Identify which cell holds the provided text, then report its (X, Y) central coordinate. 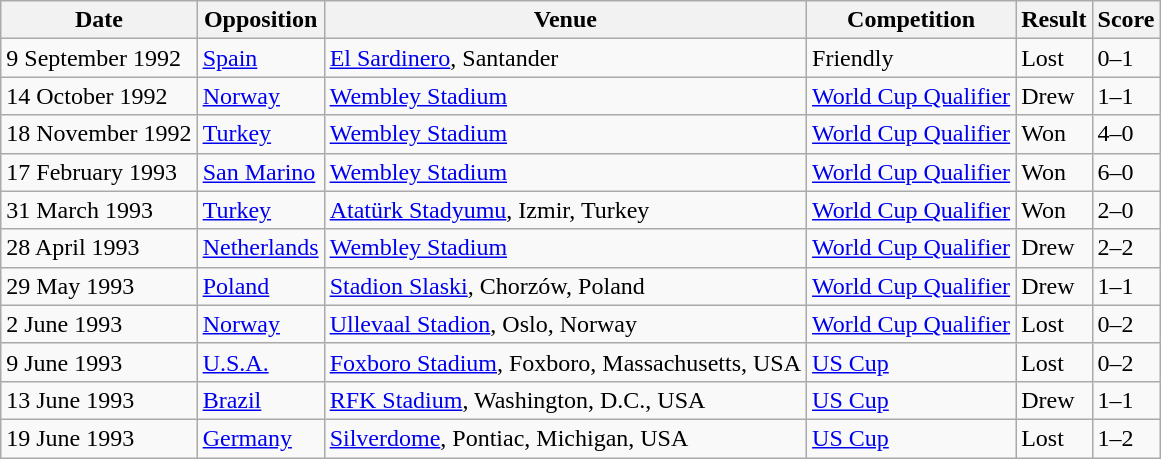
17 February 1993 (99, 172)
19 June 1993 (99, 438)
Score (1126, 20)
Opposition (260, 20)
0–1 (1126, 58)
Date (99, 20)
2–2 (1126, 248)
1–2 (1126, 438)
Brazil (260, 400)
29 May 1993 (99, 286)
28 April 1993 (99, 248)
14 October 1992 (99, 96)
Germany (260, 438)
Competition (912, 20)
Poland (260, 286)
Netherlands (260, 248)
13 June 1993 (99, 400)
U.S.A. (260, 362)
El Sardinero, Santander (565, 58)
Friendly (912, 58)
Result (1054, 20)
9 June 1993 (99, 362)
Stadion Slaski, Chorzów, Poland (565, 286)
Foxboro Stadium, Foxboro, Massachusetts, USA (565, 362)
Venue (565, 20)
4–0 (1126, 134)
Spain (260, 58)
6–0 (1126, 172)
2–0 (1126, 210)
31 March 1993 (99, 210)
2 June 1993 (99, 324)
Ullevaal Stadion, Oslo, Norway (565, 324)
San Marino (260, 172)
Silverdome, Pontiac, Michigan, USA (565, 438)
18 November 1992 (99, 134)
RFK Stadium, Washington, D.C., USA (565, 400)
Atatürk Stadyumu, Izmir, Turkey (565, 210)
9 September 1992 (99, 58)
